Output the [x, y] coordinate of the center of the cell containing the given text.  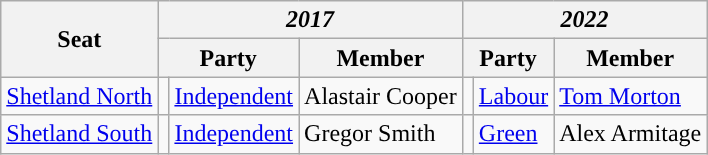
Labour [513, 96]
2022 [584, 20]
Tom Morton [630, 96]
Shetland South [80, 134]
Alex Armitage [630, 134]
2017 [310, 20]
Seat [80, 39]
Gregor Smith [381, 134]
Shetland North [80, 96]
Alastair Cooper [381, 96]
Green [513, 134]
